Find where the given text appears and provide that cell's center as (x, y) coordinate. 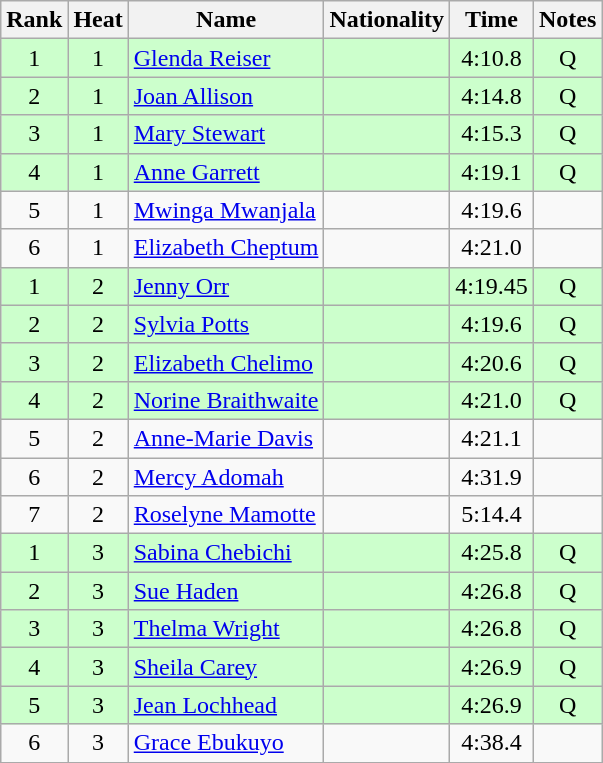
Time (492, 20)
7 (34, 515)
4:19.45 (492, 286)
Jean Lochhead (226, 705)
Norine Braithwaite (226, 400)
Glenda Reiser (226, 58)
Elizabeth Cheptum (226, 248)
Elizabeth Chelimo (226, 362)
4:21.1 (492, 438)
Sheila Carey (226, 667)
Anne Garrett (226, 172)
Jenny Orr (226, 286)
Name (226, 20)
Heat (98, 20)
Joan Allison (226, 96)
4:38.4 (492, 743)
Roselyne Mamotte (226, 515)
4:10.8 (492, 58)
Mercy Adomah (226, 477)
5:14.4 (492, 515)
Rank (34, 20)
Sue Haden (226, 591)
4:31.9 (492, 477)
Mary Stewart (226, 134)
4:20.6 (492, 362)
Grace Ebukuyo (226, 743)
4:15.3 (492, 134)
Sabina Chebichi (226, 553)
4:25.8 (492, 553)
Anne-Marie Davis (226, 438)
4:19.1 (492, 172)
Sylvia Potts (226, 324)
Nationality (387, 20)
Thelma Wright (226, 629)
Mwinga Mwanjala (226, 210)
4:14.8 (492, 96)
Notes (567, 20)
